Pinpoint the cell where the given text exists, returning its (X, Y) midpoint coordinate. 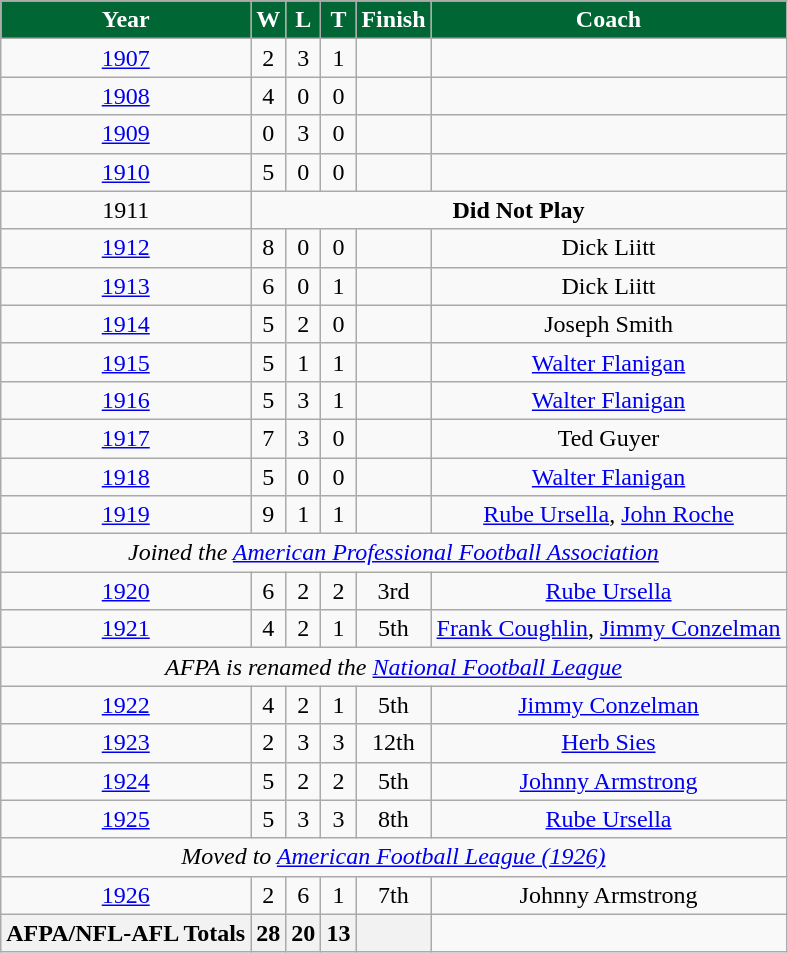
1918 (126, 477)
1922 (126, 705)
9 (268, 515)
Joined the American Professional Football Association (394, 553)
8 (268, 248)
Finish (394, 20)
20 (304, 933)
Coach (608, 20)
12th (394, 743)
Year (126, 20)
1913 (126, 286)
1915 (126, 362)
1919 (126, 515)
Joseph Smith (608, 324)
8th (394, 819)
Rube Ursella, John Roche (608, 515)
7 (268, 438)
1911 (126, 210)
Moved to American Football League (1926) (394, 857)
1907 (126, 58)
L (304, 20)
1920 (126, 591)
1917 (126, 438)
28 (268, 933)
Frank Coughlin, Jimmy Conzelman (608, 629)
1909 (126, 134)
Herb Sies (608, 743)
1908 (126, 96)
1923 (126, 743)
AFPA/NFL-AFL Totals (126, 933)
1912 (126, 248)
1925 (126, 819)
1910 (126, 172)
Ted Guyer (608, 438)
Jimmy Conzelman (608, 705)
1916 (126, 400)
13 (338, 933)
W (268, 20)
7th (394, 895)
AFPA is renamed the National Football League (394, 667)
Did Not Play (518, 210)
1926 (126, 895)
1924 (126, 781)
T (338, 20)
1921 (126, 629)
3rd (394, 591)
1914 (126, 324)
